Scan for the cell matching the given text and deliver its [x, y] coordinate at center. 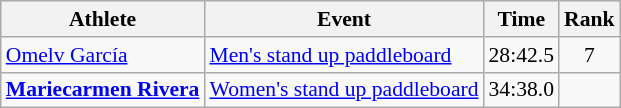
34:38.0 [522, 90]
Athlete [103, 19]
7 [590, 55]
Mariecarmen Rivera [103, 90]
Time [522, 19]
Men's stand up paddleboard [344, 55]
Omelv García [103, 55]
28:42.5 [522, 55]
Women's stand up paddleboard [344, 90]
Rank [590, 19]
Event [344, 19]
